Output the (X, Y) coordinate of the center of the cell containing the given text.  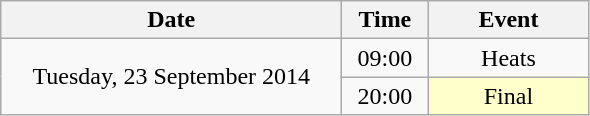
09:00 (385, 58)
Heats (508, 58)
Event (508, 20)
Final (508, 96)
Tuesday, 23 September 2014 (172, 77)
20:00 (385, 96)
Time (385, 20)
Date (172, 20)
